Determine the [x, y] coordinate at the center of the cell enclosing the given text.  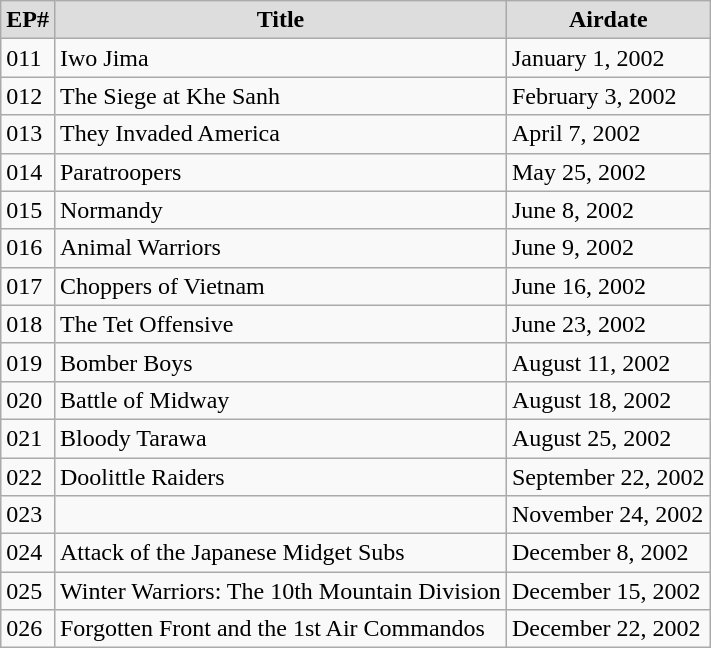
024 [28, 553]
December 15, 2002 [608, 591]
Doolittle Raiders [280, 477]
Forgotten Front and the 1st Air Commandos [280, 629]
026 [28, 629]
August 11, 2002 [608, 362]
021 [28, 438]
June 23, 2002 [608, 324]
February 3, 2002 [608, 96]
Bomber Boys [280, 362]
The Tet Offensive [280, 324]
025 [28, 591]
017 [28, 286]
August 25, 2002 [608, 438]
013 [28, 134]
016 [28, 248]
020 [28, 400]
012 [28, 96]
023 [28, 515]
Animal Warriors [280, 248]
011 [28, 58]
019 [28, 362]
022 [28, 477]
Choppers of Vietnam [280, 286]
014 [28, 172]
Battle of Midway [280, 400]
Winter Warriors: The 10th Mountain Division [280, 591]
September 22, 2002 [608, 477]
June 9, 2002 [608, 248]
Normandy [280, 210]
August 18, 2002 [608, 400]
December 22, 2002 [608, 629]
EP# [28, 20]
The Siege at Khe Sanh [280, 96]
Paratroopers [280, 172]
Airdate [608, 20]
April 7, 2002 [608, 134]
November 24, 2002 [608, 515]
December 8, 2002 [608, 553]
June 8, 2002 [608, 210]
018 [28, 324]
May 25, 2002 [608, 172]
Title [280, 20]
June 16, 2002 [608, 286]
January 1, 2002 [608, 58]
Bloody Tarawa [280, 438]
015 [28, 210]
Attack of the Japanese Midget Subs [280, 553]
Iwo Jima [280, 58]
They Invaded America [280, 134]
